Provide the [X, Y] coordinate of the cell's center where the given text is located.  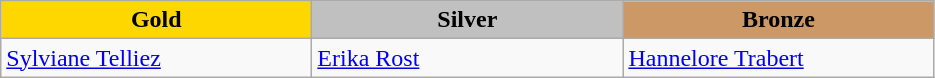
Gold [156, 20]
Erika Rost [468, 58]
Sylviane Telliez [156, 58]
Hannelore Trabert [778, 58]
Bronze [778, 20]
Silver [468, 20]
